Provide the [X, Y] coordinate of the cell's center where the given text is located.  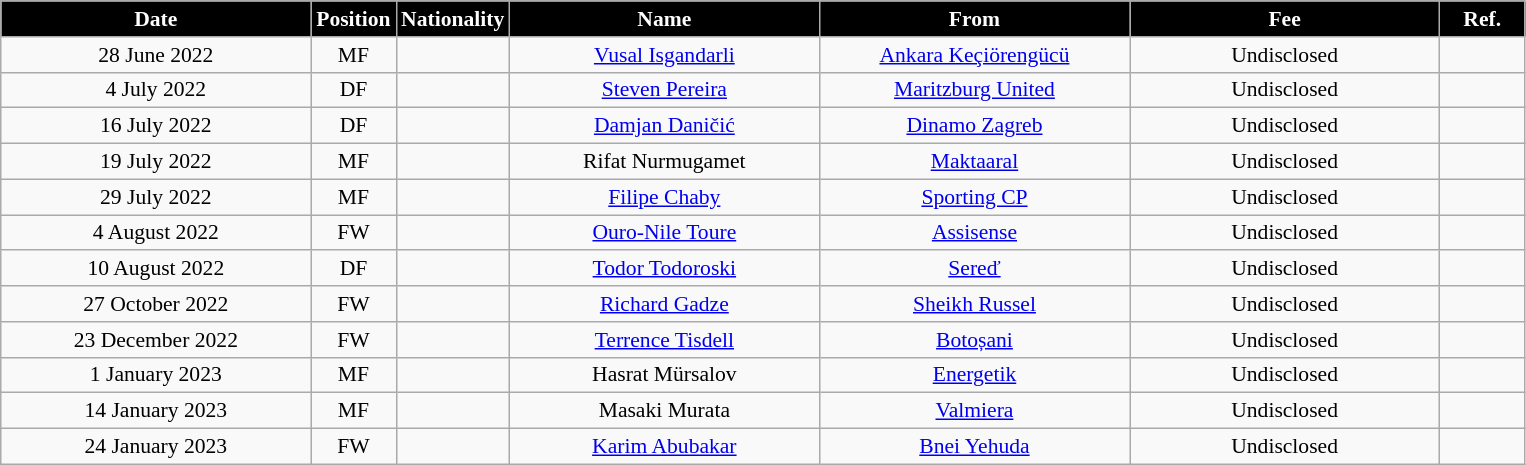
14 January 2023 [156, 411]
Damjan Daničić [664, 126]
28 June 2022 [156, 55]
Terrence Tisdell [664, 340]
Fee [1285, 19]
Bnei Yehuda [974, 447]
Richard Gadze [664, 304]
From [974, 19]
Karim Abubakar [664, 447]
Botoșani [974, 340]
Assisense [974, 233]
Steven Pereira [664, 90]
1 January 2023 [156, 375]
24 January 2023 [156, 447]
Ankara Keçiörengücü [974, 55]
19 July 2022 [156, 162]
Ref. [1482, 19]
Sporting CP [974, 197]
Vusal Isgandarli [664, 55]
4 August 2022 [156, 233]
Dinamo Zagreb [974, 126]
Rifat Nurmugamet [664, 162]
Valmiera [974, 411]
Todor Todoroski [664, 269]
Energetik [974, 375]
Hasrat Mürsalov [664, 375]
Filipe Chaby [664, 197]
Name [664, 19]
Nationality [452, 19]
4 July 2022 [156, 90]
16 July 2022 [156, 126]
29 July 2022 [156, 197]
10 August 2022 [156, 269]
Ouro-Nile Toure [664, 233]
27 October 2022 [156, 304]
Masaki Murata [664, 411]
Position [354, 19]
Sereď [974, 269]
Maktaaral [974, 162]
Date [156, 19]
23 December 2022 [156, 340]
Sheikh Russel [974, 304]
Maritzburg United [974, 90]
